Find where the given text appears and provide that cell's center as (x, y) coordinate. 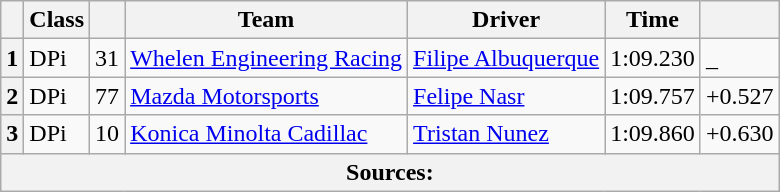
1:09.230 (653, 58)
1 (12, 58)
Time (653, 20)
3 (12, 134)
Mazda Motorsports (266, 96)
77 (108, 96)
31 (108, 58)
Driver (506, 20)
Whelen Engineering Racing (266, 58)
Class (57, 20)
Felipe Nasr (506, 96)
Tristan Nunez (506, 134)
+0.630 (740, 134)
Team (266, 20)
1:09.757 (653, 96)
Sources: (390, 172)
2 (12, 96)
+0.527 (740, 96)
Konica Minolta Cadillac (266, 134)
10 (108, 134)
1:09.860 (653, 134)
Filipe Albuquerque (506, 58)
_ (740, 58)
